Locate the cell with the specified text and output its (X, Y) center coordinate. 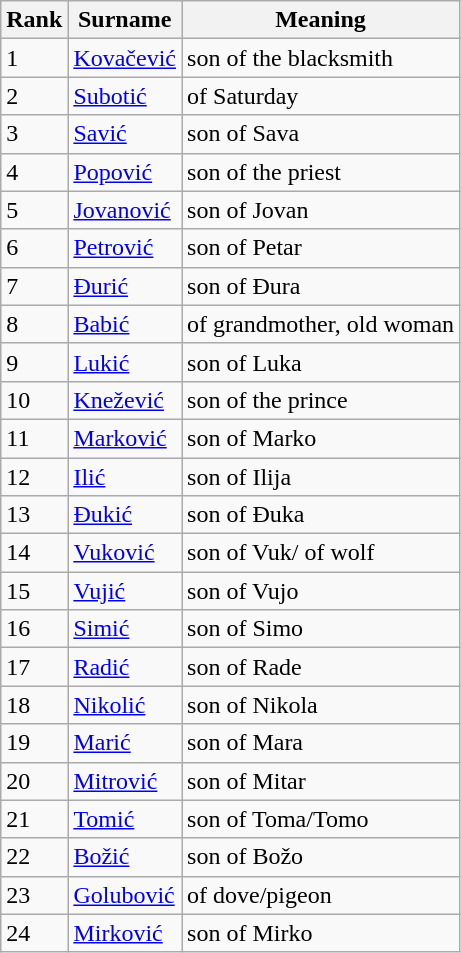
Vujić (125, 591)
15 (34, 591)
Subotić (125, 96)
son of Petar (321, 248)
12 (34, 477)
2 (34, 96)
5 (34, 210)
son of Đuka (321, 515)
son of Rade (321, 667)
6 (34, 248)
Mirković (125, 933)
Petrović (125, 248)
son of Mara (321, 743)
24 (34, 933)
13 (34, 515)
17 (34, 667)
Rank (34, 20)
22 (34, 857)
21 (34, 819)
4 (34, 172)
Meaning (321, 20)
Knežević (125, 400)
Božić (125, 857)
Marić (125, 743)
1 (34, 58)
10 (34, 400)
of dove/pigeon (321, 895)
23 (34, 895)
son of Simo (321, 629)
son of Luka (321, 362)
son of Vujo (321, 591)
18 (34, 705)
son of the blacksmith (321, 58)
Nikolić (125, 705)
Ilić (125, 477)
Marković (125, 438)
Đurić (125, 286)
Kovačević (125, 58)
Jovanović (125, 210)
Vuković (125, 553)
of grandmother, old woman (321, 324)
son of Nikola (321, 705)
3 (34, 134)
of Saturday (321, 96)
Đukić (125, 515)
Tomić (125, 819)
Simić (125, 629)
7 (34, 286)
son of Božo (321, 857)
son of the prince (321, 400)
son of Mitar (321, 781)
son of Jovan (321, 210)
Surname (125, 20)
19 (34, 743)
16 (34, 629)
9 (34, 362)
son of the priest (321, 172)
son of Sava (321, 134)
son of Toma/Tomo (321, 819)
11 (34, 438)
8 (34, 324)
Radić (125, 667)
Mitrović (125, 781)
son of Marko (321, 438)
Golubović (125, 895)
20 (34, 781)
Popović (125, 172)
son of Vuk/ of wolf (321, 553)
Savić (125, 134)
14 (34, 553)
Lukić (125, 362)
son of Ilija (321, 477)
son of Mirko (321, 933)
Babić (125, 324)
son of Đura (321, 286)
